Return [X, Y] of the center of cell containing provided text 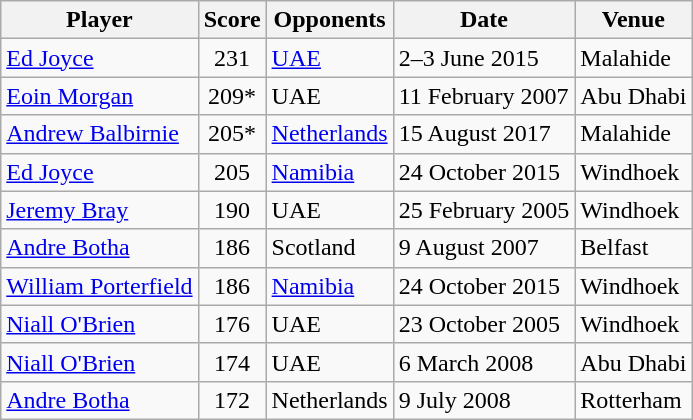
11 February 2007 [484, 96]
William Porterfield [100, 286]
2–3 June 2015 [484, 58]
176 [232, 324]
25 February 2005 [484, 210]
Scotland [330, 248]
Jeremy Bray [100, 210]
15 August 2017 [484, 134]
Opponents [330, 20]
Score [232, 20]
9 July 2008 [484, 400]
9 August 2007 [484, 248]
205* [232, 134]
209* [232, 96]
6 March 2008 [484, 362]
23 October 2005 [484, 324]
Eoin Morgan [100, 96]
205 [232, 172]
174 [232, 362]
190 [232, 210]
Andrew Balbirnie [100, 134]
Player [100, 20]
231 [232, 58]
Date [484, 20]
Belfast [634, 248]
172 [232, 400]
Rotterham [634, 400]
Venue [634, 20]
